Pinpoint the cell where the given text exists, returning its [X, Y] midpoint coordinate. 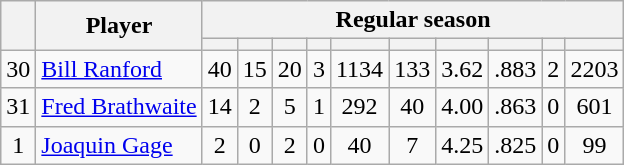
31 [18, 107]
99 [594, 145]
3 [318, 69]
1134 [359, 69]
601 [594, 107]
15 [254, 69]
5 [290, 107]
7 [412, 145]
Player [119, 26]
2203 [594, 69]
14 [220, 107]
Joaquin Gage [119, 145]
Fred Brathwaite [119, 107]
20 [290, 69]
4.00 [462, 107]
Regular season [413, 20]
133 [412, 69]
4.25 [462, 145]
.825 [516, 145]
Bill Ranford [119, 69]
292 [359, 107]
30 [18, 69]
3.62 [462, 69]
.883 [516, 69]
.863 [516, 107]
